From the cell containing the given text, extract its center point as (x, y) coordinate. 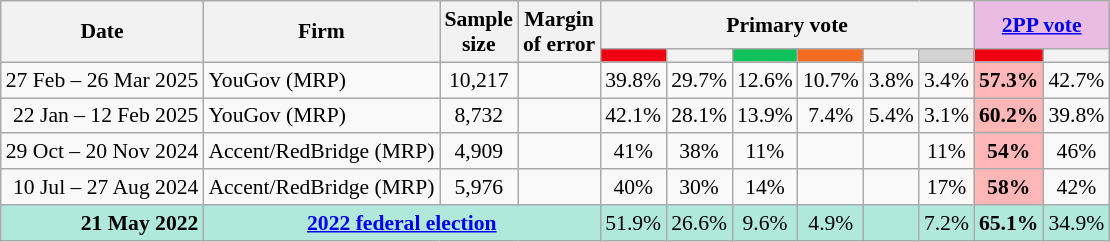
14% (765, 187)
Samplesize (479, 32)
57.3% (1008, 80)
42.7% (1076, 80)
29.7% (699, 80)
7.2% (946, 223)
Primary vote (787, 25)
28.1% (699, 116)
5.4% (892, 116)
9.6% (765, 223)
10.7% (831, 80)
41% (633, 152)
26.6% (699, 223)
10 Jul – 27 Aug 2024 (102, 187)
4.9% (831, 223)
40% (633, 187)
42% (1076, 187)
2022 federal election (402, 223)
34.9% (1076, 223)
4,909 (479, 152)
30% (699, 187)
38% (699, 152)
51.9% (633, 223)
54% (1008, 152)
27 Feb – 26 Mar 2025 (102, 80)
Marginof error (559, 32)
22 Jan – 12 Feb 2025 (102, 116)
60.2% (1008, 116)
3.8% (892, 80)
3.4% (946, 80)
58% (1008, 187)
Firm (321, 32)
Date (102, 32)
17% (946, 187)
5,976 (479, 187)
13.9% (765, 116)
65.1% (1008, 223)
8,732 (479, 116)
29 Oct – 20 Nov 2024 (102, 152)
2PP vote (1042, 25)
7.4% (831, 116)
12.6% (765, 80)
10,217 (479, 80)
42.1% (633, 116)
3.1% (946, 116)
21 May 2022 (102, 223)
46% (1076, 152)
